From the cell containing the given text, extract its center point as [X, Y] coordinate. 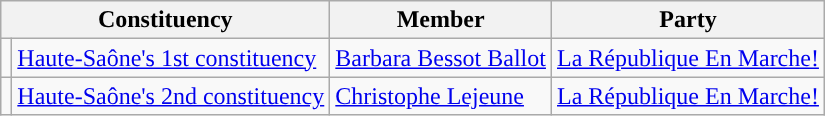
Party [688, 20]
Haute-Saône's 2nd constituency [171, 96]
Barbara Bessot Ballot [441, 58]
Constituency [166, 20]
Member [441, 20]
Haute-Saône's 1st constituency [171, 58]
Christophe Lejeune [441, 96]
